Search for the cell housing the specified text and yield its [x, y] center coordinate. 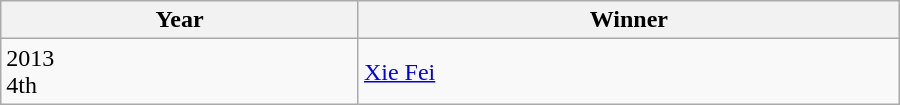
Xie Fei [628, 72]
Winner [628, 20]
Year [180, 20]
20134th [180, 72]
